Extract the [x, y] coordinate from the center of the cell holding the provided text.  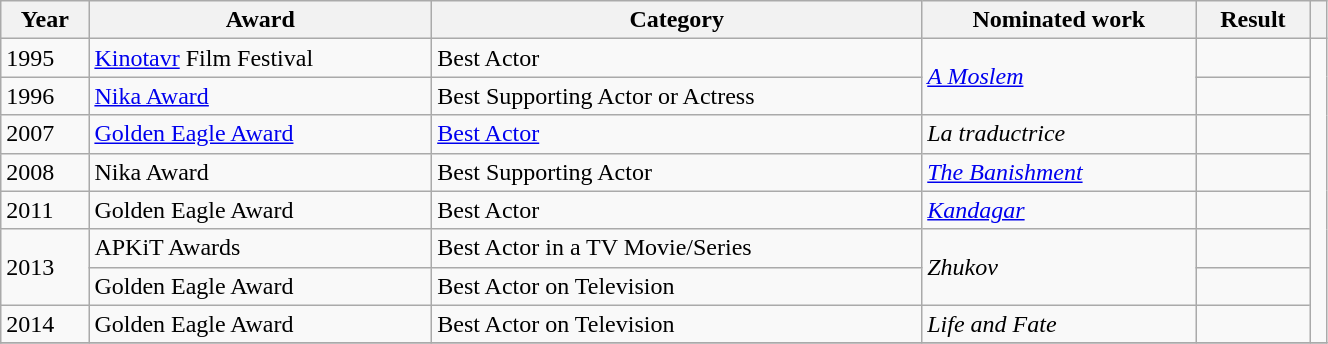
APKiT Awards [260, 248]
La traductrice [1059, 134]
2011 [45, 210]
2014 [45, 324]
2008 [45, 172]
2007 [45, 134]
1995 [45, 58]
The Banishment [1059, 172]
Result [1253, 20]
2013 [45, 267]
Best Actor in a TV Movie/Series [677, 248]
Kandagar [1059, 210]
Nominated work [1059, 20]
Kinotavr Film Festival [260, 58]
A Moslem [1059, 77]
Zhukov [1059, 267]
Year [45, 20]
1996 [45, 96]
Best Supporting Actor or Actress [677, 96]
Category [677, 20]
Best Supporting Actor [677, 172]
Life and Fate [1059, 324]
Award [260, 20]
